Return the (x, y) coordinate for the center point of the cell that contains the specified text.  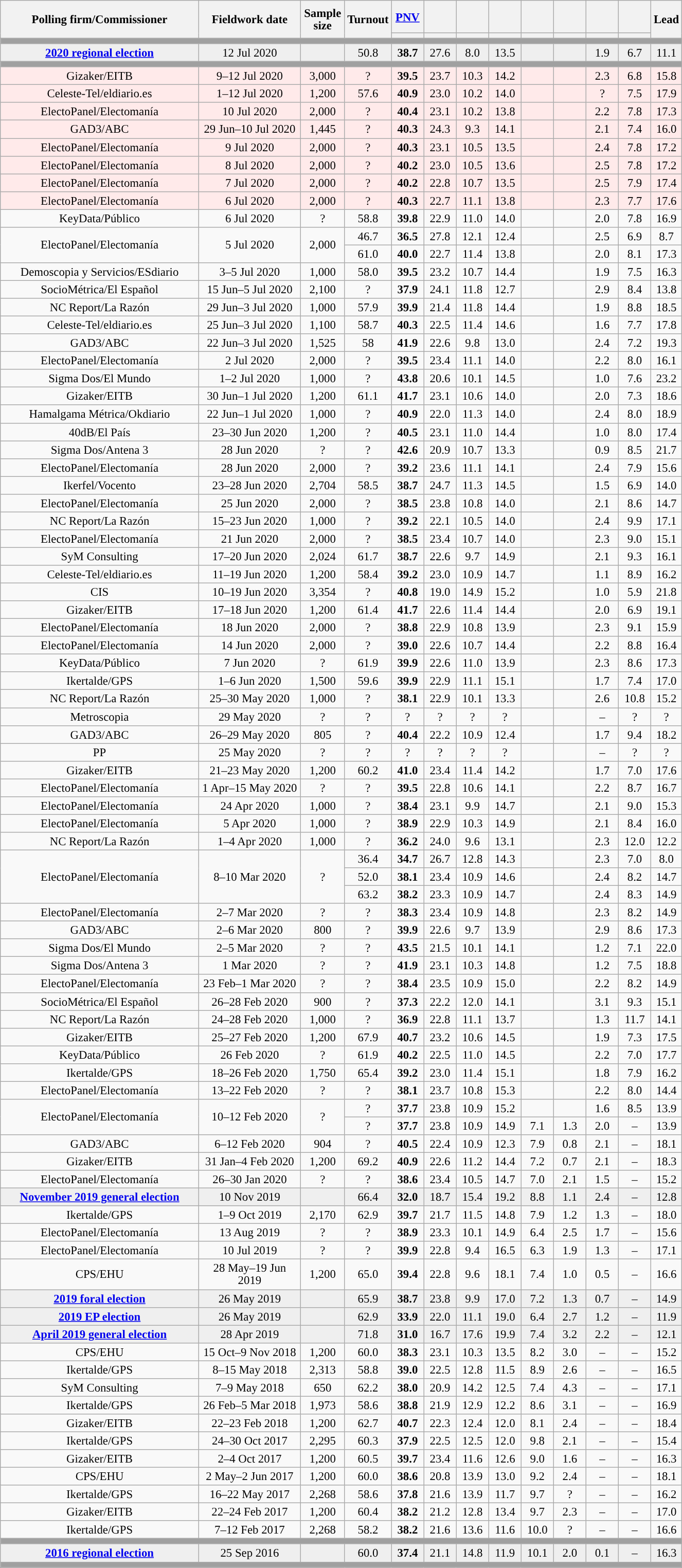
1,100 (322, 325)
62.2 (368, 1388)
6.7 (635, 52)
41.0 (407, 770)
65.0 (368, 1275)
12.7 (505, 289)
7 Jun 2020 (249, 664)
15.0 (505, 984)
8 Jul 2020 (249, 165)
58.4 (368, 574)
23–30 Jun 2020 (249, 432)
10 Jul 2020 (249, 112)
37.3 (407, 1001)
26–28 Feb 2020 (249, 1001)
21.2 (440, 1512)
2,313 (322, 1369)
24 Apr 2020 (249, 806)
1–6 Jun 2020 (249, 681)
Polling firm/Commissioner (100, 20)
7.6 (635, 379)
2,024 (322, 557)
30 Jun–1 Jul 2020 (249, 396)
0.1 (602, 1554)
2016 regional election (100, 1554)
3,354 (322, 593)
29 May 2020 (249, 717)
18–26 Feb 2020 (249, 1073)
65.9 (368, 1298)
Fieldwork date (249, 20)
37.4 (407, 1554)
1–12 Jul 2020 (249, 94)
Hamalgama Métrica/Okdiario (100, 415)
61.1 (368, 396)
19.3 (667, 343)
34.7 (407, 859)
2–6 Mar 2020 (249, 930)
2–7 Mar 2020 (249, 913)
13.4 (505, 1512)
13.1 (505, 842)
Demoscopia y Servicios/ESdiario (100, 272)
62.7 (368, 1423)
18.7 (440, 1198)
60.2 (368, 770)
61.7 (368, 557)
8–15 May 2018 (249, 1369)
2,704 (322, 486)
22.3 (440, 1423)
19.9 (505, 1334)
13–22 Feb 2020 (249, 1091)
15.8 (667, 76)
52.0 (368, 877)
Ikerfel/Vocento (100, 486)
14 Jun 2020 (249, 645)
5.9 (635, 593)
31 Jan–4 Feb 2020 (249, 1162)
71.8 (368, 1334)
10 Jul 2019 (249, 1251)
12 Jul 2020 (249, 52)
17.7 (667, 1055)
17–18 Jun 2020 (249, 610)
58.5 (368, 486)
15.9 (667, 628)
42.6 (407, 450)
24–28 Feb 2020 (249, 1020)
25 Sep 2016 (249, 1554)
25 May 2020 (249, 752)
Turnout (368, 20)
40dB/El País (100, 432)
24–30 Oct 2017 (249, 1440)
5 Apr 2020 (249, 823)
6.3 (537, 1251)
21.9 (440, 1405)
1,525 (322, 343)
25–27 Feb 2020 (249, 1037)
24.7 (440, 486)
1,500 (322, 681)
58 (368, 343)
29 Jun–3 Jul 2020 (249, 308)
38.0 (407, 1388)
25–30 May 2020 (249, 699)
2 Jul 2020 (249, 361)
15 Jun–5 Jul 2020 (249, 289)
1,750 (322, 1073)
4.3 (570, 1388)
39.8 (407, 218)
8.3 (635, 895)
24.1 (440, 289)
2–4 Oct 2017 (249, 1459)
2020 regional election (100, 52)
2,295 (322, 1440)
6–12 Feb 2020 (249, 1144)
21–23 May 2020 (249, 770)
9.1 (635, 628)
22.1 (440, 521)
18.2 (667, 735)
40.8 (407, 593)
Lead (667, 20)
21.5 (440, 948)
16–22 May 2017 (249, 1494)
17.9 (667, 94)
2–5 Mar 2020 (249, 948)
59.6 (368, 681)
20.6 (440, 379)
69.2 (368, 1162)
57.9 (368, 308)
36.9 (407, 1020)
1 Mar 2020 (249, 966)
7–9 May 2018 (249, 1388)
60.5 (368, 1459)
33.9 (407, 1316)
21 Jun 2020 (249, 539)
65.4 (368, 1073)
Sample size (322, 20)
23 Feb–1 Mar 2020 (249, 984)
36.4 (368, 859)
22–24 Feb 2017 (249, 1512)
10 Nov 2019 (249, 1198)
16.4 (667, 645)
19.2 (505, 1198)
22.4 (440, 1144)
20.8 (440, 1476)
1–9 Oct 2019 (249, 1215)
27.6 (440, 52)
PP (100, 752)
904 (322, 1144)
18.4 (667, 1423)
9.2 (537, 1476)
November 2019 general election (100, 1198)
12.3 (505, 1144)
1,445 (322, 130)
11.2 (472, 1162)
40.0 (407, 254)
6.8 (635, 76)
60.3 (368, 1440)
27.8 (440, 237)
805 (322, 735)
5 Jul 2020 (249, 245)
0.9 (602, 450)
58.7 (368, 325)
2019 foral election (100, 1298)
61.0 (368, 254)
24.3 (440, 130)
900 (322, 1001)
1 Apr–15 May 2020 (249, 788)
1–2 Jul 2020 (249, 379)
17–20 Jun 2020 (249, 557)
3–5 Jul 2020 (249, 272)
3.2 (570, 1334)
7 Jul 2020 (249, 183)
39.4 (407, 1275)
23–28 Jun 2020 (249, 486)
1–4 Apr 2020 (249, 842)
26 Feb–5 Mar 2018 (249, 1405)
12.6 (505, 1459)
26–29 May 2020 (249, 735)
CIS (100, 593)
43.5 (407, 948)
24.0 (440, 842)
23.5 (440, 984)
66.4 (368, 1198)
21.8 (667, 593)
28 Apr 2019 (249, 1334)
18 Jun 2020 (249, 628)
2019 EP election (100, 1316)
1,973 (322, 1405)
2 May–2 Jun 2017 (249, 1476)
PNV (407, 16)
10.0 (537, 1530)
650 (322, 1388)
11–19 Jun 2020 (249, 574)
14.3 (505, 859)
April 2019 general election (100, 1334)
18.8 (667, 966)
0.8 (570, 1144)
3,000 (322, 76)
31.0 (407, 1334)
19.1 (667, 610)
26–30 Jan 2020 (249, 1179)
13.7 (505, 1020)
23.6 (440, 467)
26.7 (440, 859)
18.5 (667, 308)
28 May–19 Jun 2019 (249, 1275)
17.5 (667, 1037)
21.1 (440, 1554)
25 Jun–3 Jul 2020 (249, 325)
18.0 (667, 1215)
61.4 (368, 610)
63.2 (368, 895)
12.9 (472, 1405)
7–12 Feb 2017 (249, 1530)
18.3 (667, 1162)
58.2 (368, 1530)
9–12 Jul 2020 (249, 76)
1.8 (602, 1073)
800 (322, 930)
17.8 (667, 325)
15–23 Jun 2020 (249, 521)
0.5 (602, 1275)
10–19 Jun 2020 (249, 593)
13 Aug 2019 (249, 1233)
22–23 Feb 2018 (249, 1423)
36.5 (407, 237)
67.9 (368, 1037)
2,100 (322, 289)
15 Oct–9 Nov 2018 (249, 1352)
18.6 (667, 396)
8–10 Mar 2020 (249, 877)
36.2 (407, 842)
60.4 (368, 1512)
37.8 (407, 1494)
58.0 (368, 272)
3.0 (570, 1352)
29 Jun–10 Jul 2020 (249, 130)
10–12 Feb 2020 (249, 1117)
22 Jun–3 Jul 2020 (249, 343)
22 Jun–1 Jul 2020 (249, 415)
2.7 (570, 1316)
9 Jul 2020 (249, 147)
32.0 (407, 1198)
50.8 (368, 52)
57.6 (368, 94)
26 Feb 2020 (249, 1055)
43.8 (407, 379)
2,170 (322, 1215)
25 Jun 2020 (249, 503)
21.4 (440, 308)
18.9 (667, 415)
Metroscopia (100, 717)
46.7 (368, 237)
